Capture the cell that displays the provided text and extract its [X, Y] central coordinate. 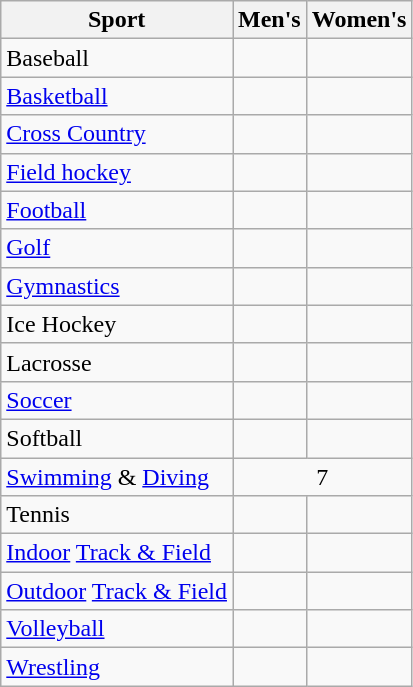
Football [117, 210]
Golf [117, 248]
Field hockey [117, 172]
Baseball [117, 58]
Men's [269, 20]
Cross Country [117, 134]
Volleyball [117, 629]
Lacrosse [117, 362]
Softball [117, 438]
Women's [359, 20]
Swimming & Diving [117, 477]
Basketball [117, 96]
Gymnastics [117, 286]
Soccer [117, 400]
Indoor Track & Field [117, 553]
Outdoor Track & Field [117, 591]
Tennis [117, 515]
7 [322, 477]
Wrestling [117, 667]
Ice Hockey [117, 324]
Sport [117, 20]
